Pinpoint the cell where the given text exists, returning its (X, Y) midpoint coordinate. 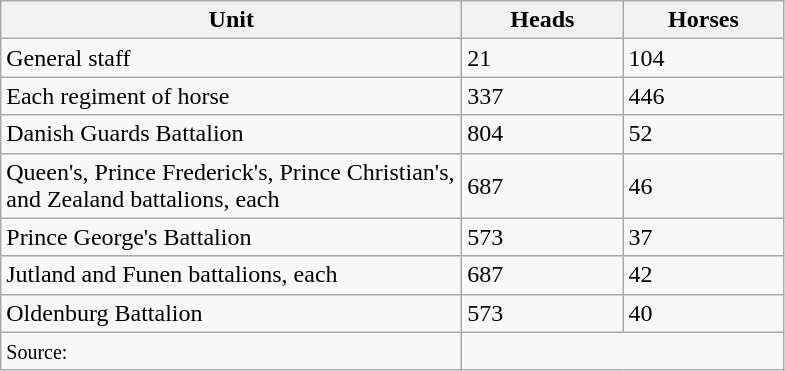
Horses (704, 20)
Danish Guards Battalion (232, 134)
General staff (232, 58)
21 (542, 58)
52 (704, 134)
Queen's, Prince Frederick's, Prince Christian's, and Zealand battalions, each (232, 186)
337 (542, 96)
Jutland and Funen battalions, each (232, 275)
42 (704, 275)
446 (704, 96)
Prince George's Battalion (232, 237)
Heads (542, 20)
804 (542, 134)
37 (704, 237)
Source: (232, 351)
104 (704, 58)
46 (704, 186)
Oldenburg Battalion (232, 313)
40 (704, 313)
Unit (232, 20)
Each regiment of horse (232, 96)
